Extract the (X, Y) coordinate from the center of the cell holding the provided text.  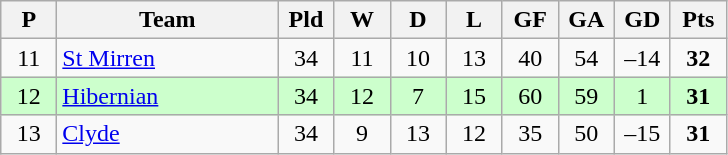
P (29, 20)
35 (530, 134)
Pld (306, 20)
40 (530, 58)
GF (530, 20)
–14 (642, 58)
–15 (642, 134)
Clyde (168, 134)
32 (698, 58)
St Mirren (168, 58)
Team (168, 20)
GD (642, 20)
Hibernian (168, 96)
60 (530, 96)
54 (586, 58)
15 (474, 96)
D (418, 20)
50 (586, 134)
9 (362, 134)
7 (418, 96)
Pts (698, 20)
10 (418, 58)
1 (642, 96)
W (362, 20)
59 (586, 96)
L (474, 20)
GA (586, 20)
